Locate the cell with the specified text and output its [x, y] center coordinate. 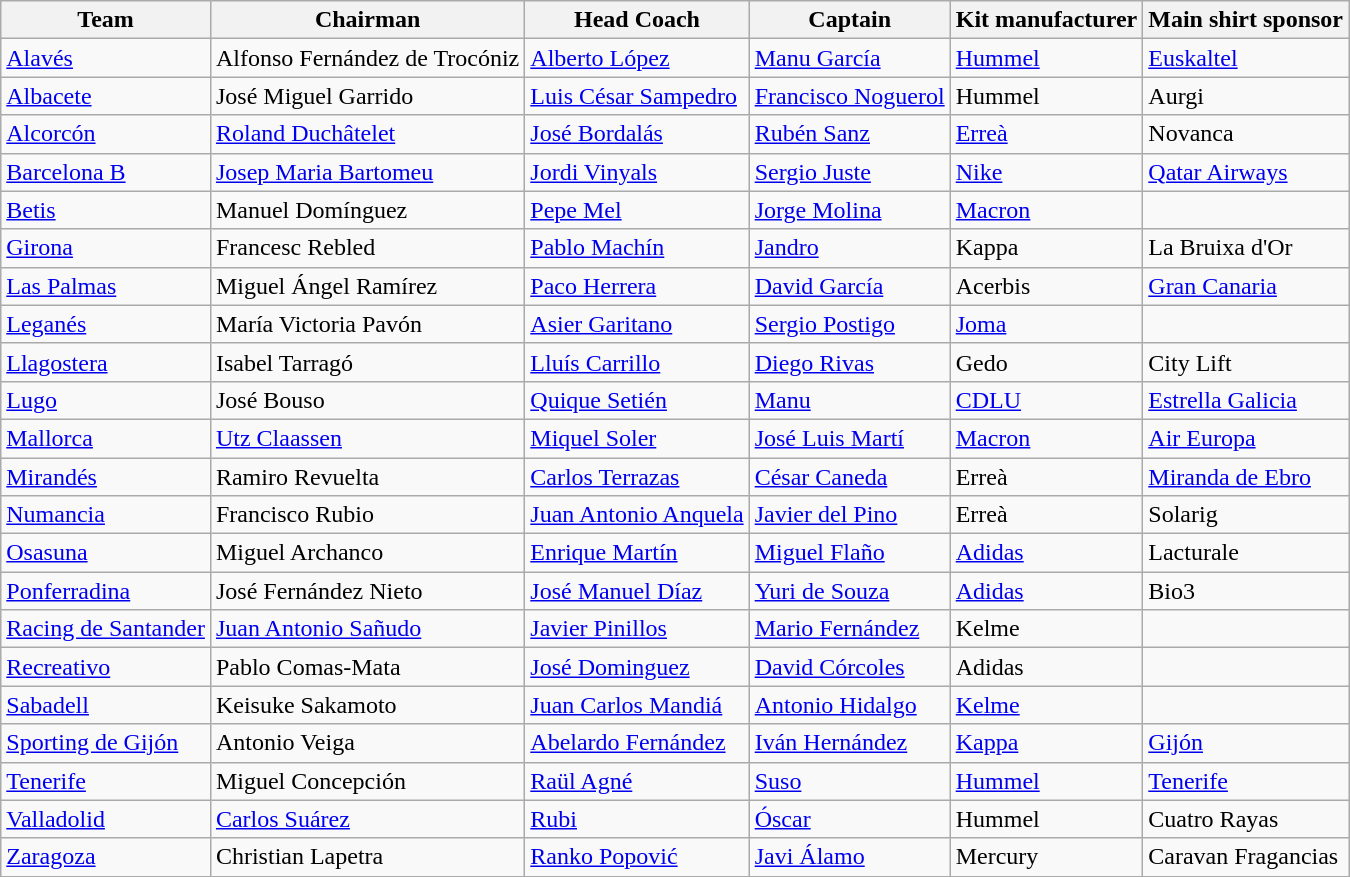
Lugo [106, 400]
Main shirt sponsor [1246, 20]
Keisuke Sakamoto [367, 705]
Sergio Postigo [850, 324]
Francisco Rubio [367, 515]
Pablo Comas-Mata [367, 667]
Mirandés [106, 477]
CDLU [1046, 400]
Albacete [106, 96]
Leganés [106, 324]
Francesc Rebled [367, 248]
Captain [850, 20]
Rubi [637, 819]
José Bouso [367, 400]
Miguel Flaño [850, 553]
Lacturale [1246, 553]
Asier Garitano [637, 324]
Sabadell [106, 705]
Carlos Suárez [367, 819]
Carlos Terrazas [637, 477]
Gijón [1246, 743]
Joma [1046, 324]
Bio3 [1246, 591]
Christian Lapetra [367, 857]
Raül Agné [637, 781]
Cuatro Rayas [1246, 819]
Luis César Sampedro [637, 96]
Lluís Carrillo [637, 362]
Miguel Ángel Ramírez [367, 286]
Alcorcón [106, 134]
Zaragoza [106, 857]
Nike [1046, 172]
Las Palmas [106, 286]
Solarig [1246, 515]
Ramiro Revuelta [367, 477]
Mallorca [106, 438]
José Fernández Nieto [367, 591]
Antonio Hidalgo [850, 705]
Aurgi [1246, 96]
Team [106, 20]
Antonio Veiga [367, 743]
Kit manufacturer [1046, 20]
Javier Pinillos [637, 629]
Alavés [106, 58]
Juan Carlos Mandiá [637, 705]
Jandro [850, 248]
Iván Hernández [850, 743]
Juan Antonio Anquela [637, 515]
José Bordalás [637, 134]
Ponferradina [106, 591]
Utz Claassen [367, 438]
Acerbis [1046, 286]
Osasuna [106, 553]
Sergio Juste [850, 172]
Racing de Santander [106, 629]
Yuri de Souza [850, 591]
David García [850, 286]
Josep Maria Bartomeu [367, 172]
Valladolid [106, 819]
Abelardo Fernández [637, 743]
Alfonso Fernández de Trocóniz [367, 58]
Gedo [1046, 362]
Air Europa [1246, 438]
María Victoria Pavón [367, 324]
José Dominguez [637, 667]
Mario Fernández [850, 629]
Chairman [367, 20]
Quique Setién [637, 400]
Miranda de Ebro [1246, 477]
Girona [106, 248]
Barcelona B [106, 172]
Numancia [106, 515]
Isabel Tarragó [367, 362]
Pablo Machín [637, 248]
José Miguel Garrido [367, 96]
Rubén Sanz [850, 134]
José Luis Martí [850, 438]
Euskaltel [1246, 58]
Llagostera [106, 362]
Sporting de Gijón [106, 743]
David Córcoles [850, 667]
Jordi Vinyals [637, 172]
Qatar Airways [1246, 172]
Francisco Noguerol [850, 96]
Jorge Molina [850, 210]
Diego Rivas [850, 362]
Suso [850, 781]
Gran Canaria [1246, 286]
Paco Herrera [637, 286]
Juan Antonio Sañudo [367, 629]
Betis [106, 210]
Miguel Concepción [367, 781]
Mercury [1046, 857]
César Caneda [850, 477]
Javi Álamo [850, 857]
Novanca [1246, 134]
Estrella Galicia [1246, 400]
City Lift [1246, 362]
Caravan Fragancias [1246, 857]
Ranko Popović [637, 857]
La Bruixa d'Or [1246, 248]
Alberto López [637, 58]
José Manuel Díaz [637, 591]
Pepe Mel [637, 210]
Roland Duchâtelet [367, 134]
Enrique Martín [637, 553]
Óscar [850, 819]
Miguel Archanco [367, 553]
Miquel Soler [637, 438]
Javier del Pino [850, 515]
Head Coach [637, 20]
Manu [850, 400]
Manuel Domínguez [367, 210]
Manu García [850, 58]
Recreativo [106, 667]
